Return the (x, y) coordinate for the center point of the cell that contains the specified text.  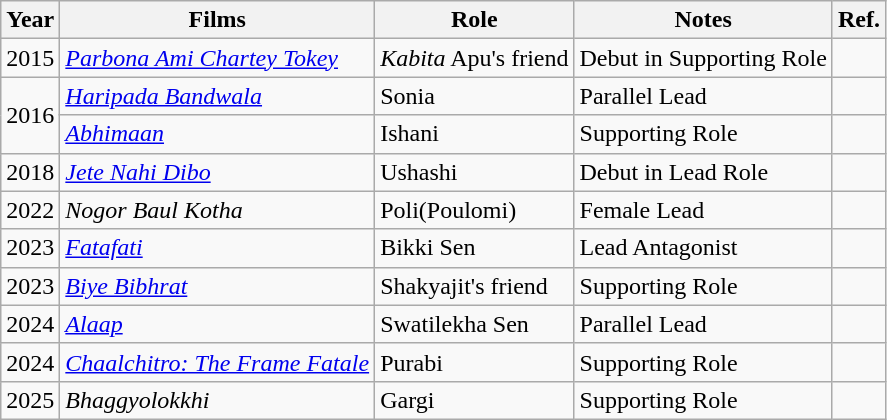
Films (218, 20)
2015 (30, 58)
Ushashi (474, 172)
Ishani (474, 134)
Year (30, 20)
2022 (30, 210)
Bhaggyolokkhi (218, 400)
Abhimaan (218, 134)
Kabita Apu's friend (474, 58)
Poli(Poulomi) (474, 210)
Purabi (474, 362)
Haripada Bandwala (218, 96)
Swatilekha Sen (474, 324)
2016 (30, 115)
Female Lead (703, 210)
Sonia (474, 96)
Fatafati (218, 248)
Nogor Baul Kotha (218, 210)
Parbona Ami Chartey Tokey (218, 58)
Notes (703, 20)
Biye Bibhrat (218, 286)
Debut in Lead Role (703, 172)
Bikki Sen (474, 248)
Shakyajit's friend (474, 286)
2018 (30, 172)
Alaap (218, 324)
Jete Nahi Dibo (218, 172)
Ref. (858, 20)
Role (474, 20)
Gargi (474, 400)
Lead Antagonist (703, 248)
Chaalchitro: The Frame Fatale (218, 362)
Debut in Supporting Role (703, 58)
2025 (30, 400)
